Extract the [x, y] coordinate from the center of the cell holding the provided text.  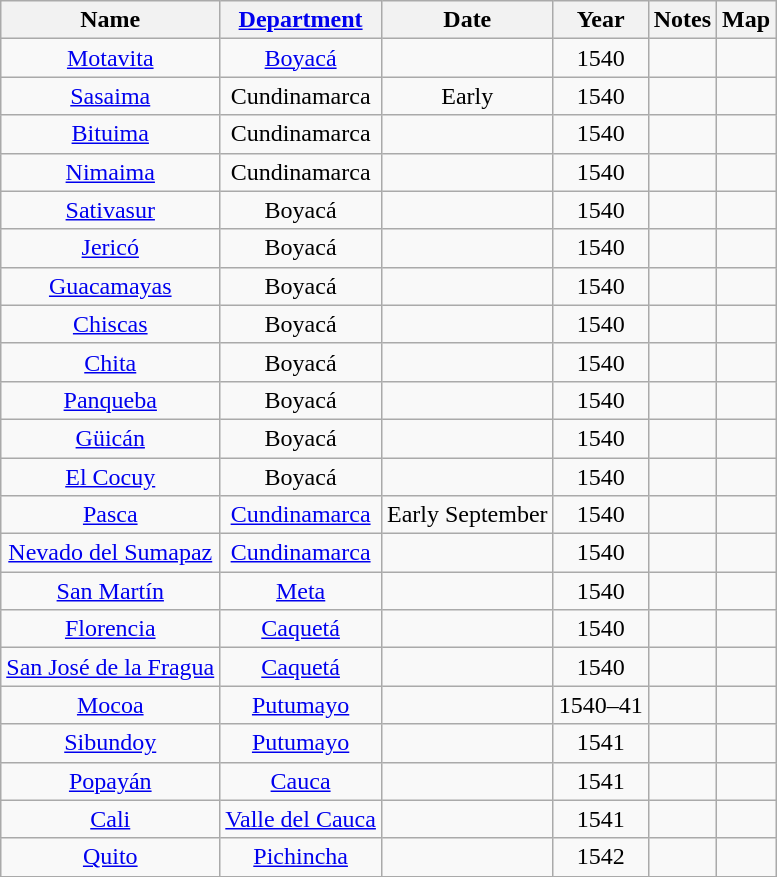
Popayán [110, 781]
Map [746, 20]
1542 [600, 857]
Year [600, 20]
Sibundoy [110, 743]
Panqueba [110, 400]
Date [467, 20]
Bituima [110, 134]
Meta [301, 591]
Florencia [110, 629]
Jericó [110, 248]
1540–41 [600, 705]
San Martín [110, 591]
Pasca [110, 515]
Valle del Cauca [301, 819]
Name [110, 20]
Güicán [110, 438]
Sasaima [110, 96]
Mocoa [110, 705]
Department [301, 20]
Chita [110, 362]
Guacamayas [110, 286]
Pichincha [301, 857]
San José de la Fragua [110, 667]
Chiscas [110, 324]
Early [467, 96]
Nevado del Sumapaz [110, 553]
Motavita [110, 58]
El Cocuy [110, 477]
Early September [467, 515]
Quito [110, 857]
Notes [682, 20]
Cali [110, 819]
Nimaima [110, 172]
Sativasur [110, 210]
Cauca [301, 781]
